Determine the (x, y) coordinate at the center of the cell enclosing the given text.  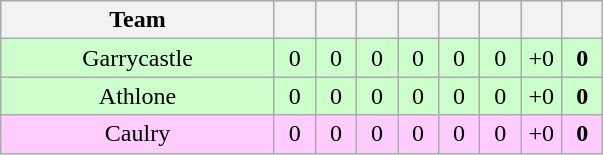
Athlone (138, 96)
Garrycastle (138, 58)
Caulry (138, 134)
Team (138, 20)
